From the cell containing the given text, extract its center point as (X, Y) coordinate. 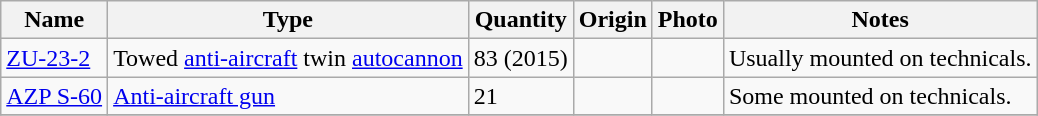
Origin (612, 20)
AZP S-60 (54, 96)
Quantity (520, 20)
Name (54, 20)
Type (288, 20)
Anti-aircraft gun (288, 96)
Notes (880, 20)
Usually mounted on technicals. (880, 58)
ZU-23-2 (54, 58)
83 (2015) (520, 58)
Photo (688, 20)
Towed anti-aircraft twin autocannon (288, 58)
Some mounted on technicals. (880, 96)
21 (520, 96)
